Capture the cell that displays the provided text and extract its (X, Y) central coordinate. 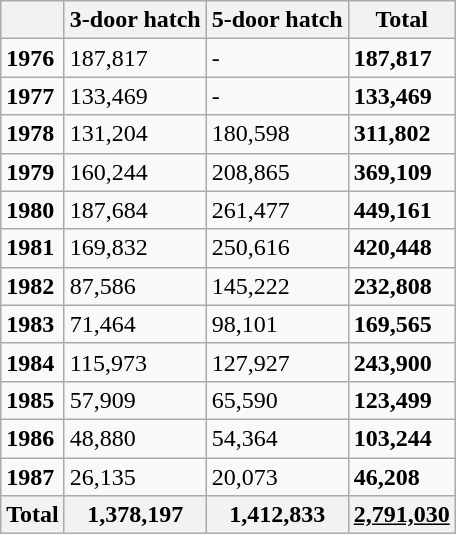
169,832 (135, 248)
369,109 (402, 172)
311,802 (402, 134)
5-door hatch (277, 20)
1981 (33, 248)
169,565 (402, 324)
123,499 (402, 400)
3-door hatch (135, 20)
131,204 (135, 134)
1987 (33, 477)
26,135 (135, 477)
46,208 (402, 477)
103,244 (402, 438)
250,616 (277, 248)
1979 (33, 172)
127,927 (277, 362)
2,791,030 (402, 515)
1986 (33, 438)
180,598 (277, 134)
145,222 (277, 286)
1985 (33, 400)
208,865 (277, 172)
1984 (33, 362)
1978 (33, 134)
54,364 (277, 438)
57,909 (135, 400)
243,900 (402, 362)
71,464 (135, 324)
98,101 (277, 324)
232,808 (402, 286)
449,161 (402, 210)
420,448 (402, 248)
1983 (33, 324)
187,684 (135, 210)
20,073 (277, 477)
65,590 (277, 400)
261,477 (277, 210)
1982 (33, 286)
1980 (33, 210)
1977 (33, 96)
1,378,197 (135, 515)
1976 (33, 58)
115,973 (135, 362)
48,880 (135, 438)
1,412,833 (277, 515)
87,586 (135, 286)
160,244 (135, 172)
